Scan for the cell matching the given text and deliver its [x, y] coordinate at center. 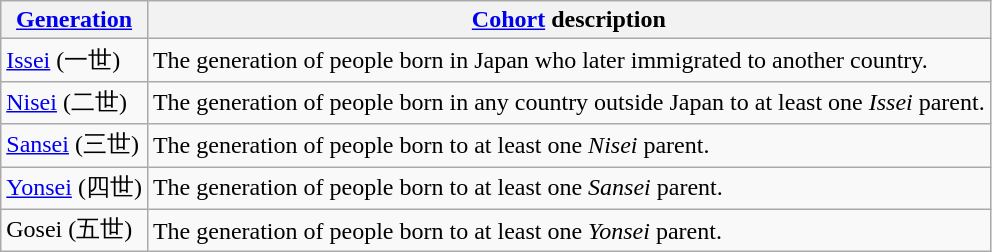
Generation [74, 20]
The generation of people born to at least one Sansei parent. [568, 188]
Yonsei (四世) [74, 188]
Cohort description [568, 20]
Nisei (二世) [74, 102]
The generation of people born to at least one Nisei parent. [568, 146]
Issei (一世) [74, 60]
The generation of people born to at least one Yonsei parent. [568, 230]
Gosei (五世) [74, 230]
The generation of people born in Japan who later immigrated to another country. [568, 60]
Sansei (三世) [74, 146]
The generation of people born in any country outside Japan to at least one Issei parent. [568, 102]
